For the text-containing cell, return its midpoint in (X, Y) coordinate format. 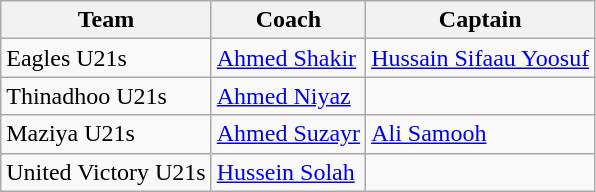
Ahmed Suzayr (288, 134)
Coach (288, 20)
Hussain Sifaau Yoosuf (480, 58)
Ali Samooh (480, 134)
Hussein Solah (288, 172)
Maziya U21s (106, 134)
Eagles U21s (106, 58)
Ahmed Shakir (288, 58)
Captain (480, 20)
Ahmed Niyaz (288, 96)
Team (106, 20)
United Victory U21s (106, 172)
Thinadhoo U21s (106, 96)
